Output the (X, Y) coordinate of the center of the cell containing the given text.  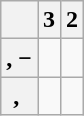
, − (20, 58)
2 (72, 20)
3 (50, 20)
, (20, 96)
